Return (X, Y) of the center of cell containing provided text 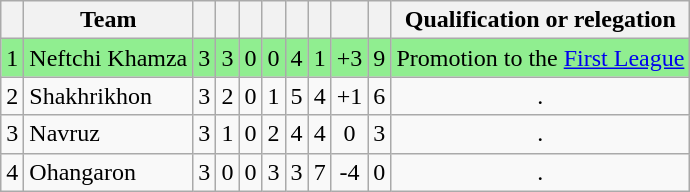
Navruz (108, 134)
9 (380, 58)
6 (380, 96)
Shakhrikhon (108, 96)
Qualification or relegation (540, 20)
Neftchi Khamza (108, 58)
Promotion to the First League (540, 58)
5 (296, 96)
+3 (350, 58)
+1 (350, 96)
7 (320, 172)
Team (108, 20)
-4 (350, 172)
Ohangaron (108, 172)
